Provide the (X, Y) coordinate of the cell's center where the given text is located.  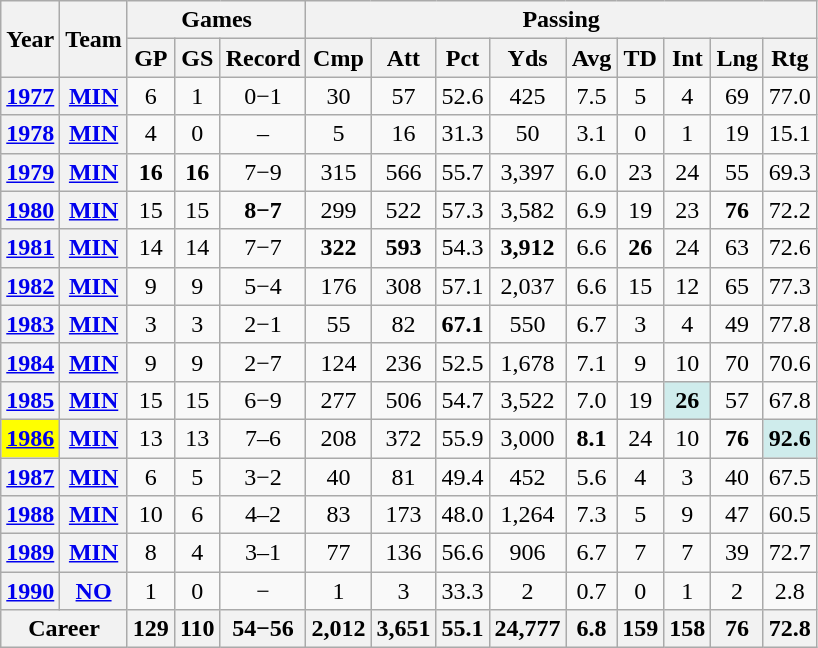
GS (197, 58)
2−1 (263, 324)
77.0 (790, 96)
55.9 (462, 438)
566 (404, 172)
GP (150, 58)
3,000 (528, 438)
1986 (30, 438)
Career (64, 629)
110 (197, 629)
54−56 (263, 629)
72.8 (790, 629)
Rtg (790, 58)
3–1 (263, 553)
48.0 (462, 515)
593 (404, 248)
0−1 (263, 96)
124 (338, 362)
70.6 (790, 362)
65 (737, 286)
72.6 (790, 248)
2,012 (338, 629)
7–6 (263, 438)
57.1 (462, 286)
7.0 (592, 400)
6−9 (263, 400)
69.3 (790, 172)
315 (338, 172)
3−2 (263, 477)
Passing (561, 20)
60.5 (790, 515)
7.3 (592, 515)
1979 (30, 172)
1977 (30, 96)
12 (688, 286)
425 (528, 96)
1985 (30, 400)
3,582 (528, 210)
2−7 (263, 362)
372 (404, 438)
176 (338, 286)
Lng (737, 58)
57.3 (462, 210)
Att (404, 58)
1983 (30, 324)
2.8 (790, 591)
Record (263, 58)
52.5 (462, 362)
67.1 (462, 324)
2,037 (528, 286)
55.7 (462, 172)
1987 (30, 477)
Int (688, 58)
Year (30, 39)
1,264 (528, 515)
83 (338, 515)
1981 (30, 248)
72.7 (790, 553)
52.6 (462, 96)
33.3 (462, 591)
39 (737, 553)
55.1 (462, 629)
7−9 (263, 172)
1980 (30, 210)
129 (150, 629)
159 (640, 629)
8.1 (592, 438)
3,651 (404, 629)
8 (150, 553)
70 (737, 362)
7−7 (263, 248)
3,912 (528, 248)
522 (404, 210)
63 (737, 248)
906 (528, 553)
67.8 (790, 400)
173 (404, 515)
Cmp (338, 58)
77.8 (790, 324)
0.7 (592, 591)
136 (404, 553)
322 (338, 248)
7.5 (592, 96)
6.0 (592, 172)
3.1 (592, 134)
Yds (528, 58)
4–2 (263, 515)
− (263, 591)
1984 (30, 362)
277 (338, 400)
47 (737, 515)
67.5 (790, 477)
452 (528, 477)
550 (528, 324)
54.7 (462, 400)
1988 (30, 515)
6.9 (592, 210)
3,397 (528, 172)
236 (404, 362)
81 (404, 477)
72.2 (790, 210)
77.3 (790, 286)
56.6 (462, 553)
15.1 (790, 134)
308 (404, 286)
208 (338, 438)
49.4 (462, 477)
24,777 (528, 629)
5.6 (592, 477)
8−7 (263, 210)
NO (94, 591)
1978 (30, 134)
54.3 (462, 248)
506 (404, 400)
31.3 (462, 134)
30 (338, 96)
1990 (30, 591)
299 (338, 210)
TD (640, 58)
69 (737, 96)
6.8 (592, 629)
3,522 (528, 400)
– (263, 134)
1982 (30, 286)
77 (338, 553)
1989 (30, 553)
92.6 (790, 438)
Games (216, 20)
7.1 (592, 362)
50 (528, 134)
Pct (462, 58)
1,678 (528, 362)
Avg (592, 58)
82 (404, 324)
49 (737, 324)
158 (688, 629)
5−4 (263, 286)
Team (94, 39)
